Search for the cell housing the specified text and yield its [x, y] center coordinate. 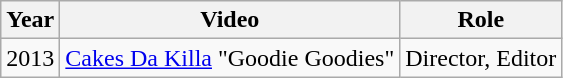
2013 [30, 58]
Video [230, 20]
Year [30, 20]
Director, Editor [481, 58]
Role [481, 20]
Cakes Da Killa "Goodie Goodies" [230, 58]
